Detect which cell encompasses the target text, then output its [X, Y] center coordinate. 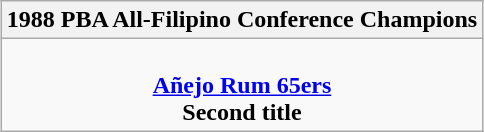
1988 PBA All-Filipino Conference Champions [242, 20]
Añejo Rum 65ers Second title [242, 85]
